Scan for the cell matching the given text and deliver its [X, Y] coordinate at center. 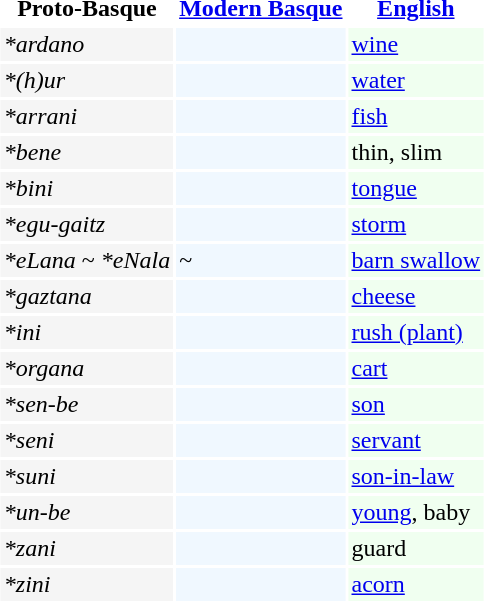
barn swallow [416, 260]
*bene [87, 152]
guard [416, 548]
*sen-be [87, 404]
*eLana ~ *eNala [87, 260]
servant [416, 440]
rush (plant) [416, 332]
thin, slim [416, 152]
*zini [87, 584]
~ [260, 260]
wine [416, 44]
*suni [87, 476]
*zani [87, 548]
storm [416, 224]
*arrani [87, 116]
son [416, 404]
*(h)ur [87, 80]
tongue [416, 188]
fish [416, 116]
*ardano [87, 44]
*seni [87, 440]
*bini [87, 188]
acorn [416, 584]
water [416, 80]
*gaztana [87, 296]
cart [416, 368]
cheese [416, 296]
son-in-law [416, 476]
*ini [87, 332]
*organa [87, 368]
*egu-gaitz [87, 224]
*un-be [87, 512]
young, baby [416, 512]
